Detect which cell encompasses the target text, then output its [x, y] center coordinate. 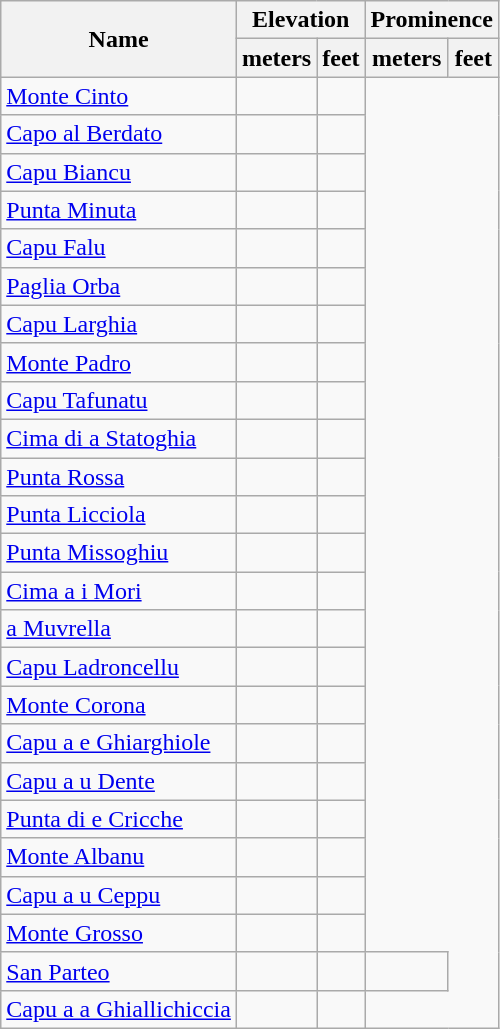
Punta di e Cricche [119, 819]
Capu Larghia [119, 324]
Capu a a Ghiallichiccia [119, 1009]
Prominence [432, 20]
Monte Grosso [119, 933]
Elevation [300, 20]
Monte Cinto [119, 96]
Paglia Orba [119, 286]
Cima a i Mori [119, 591]
Capu Tafunatu [119, 400]
Capu Biancu [119, 172]
Monte Corona [119, 705]
a Muvrella [119, 629]
Capu a u Ceppu [119, 895]
Cima di a Statoghia [119, 438]
San Parteo [119, 971]
Name [119, 39]
Monte Padro [119, 362]
Capu Falu [119, 248]
Punta Rossa [119, 477]
Capu Ladroncellu [119, 667]
Monte Albanu [119, 857]
Capo al Berdato [119, 134]
Punta Minuta [119, 210]
Capu a u Dente [119, 781]
Capu a e Ghiarghiole [119, 743]
Punta Missoghiu [119, 553]
Punta Licciola [119, 515]
